Find where the given text appears and provide that cell's center as (x, y) coordinate. 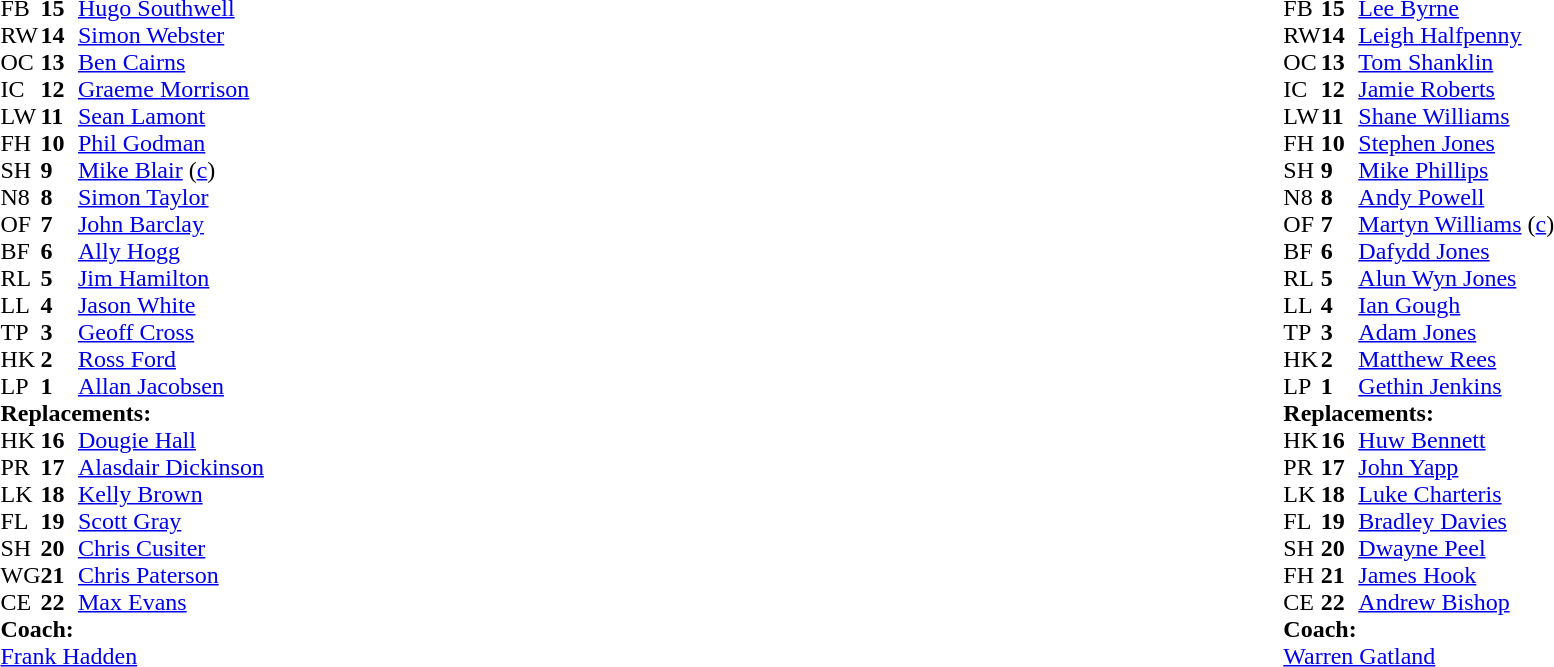
Dwayne Peel (1456, 548)
Dafydd Jones (1456, 252)
Alasdair Dickinson (171, 468)
Kelly Brown (171, 494)
Alun Wyn Jones (1456, 278)
Luke Charteris (1456, 494)
Mike Blair (c) (171, 170)
Leigh Halfpenny (1456, 36)
Adam Jones (1456, 332)
Chris Cusiter (171, 548)
Huw Bennett (1456, 440)
Chris Paterson (171, 576)
Simon Webster (171, 36)
Ally Hogg (171, 252)
Tom Shanklin (1456, 62)
Martyn Williams (c) (1456, 224)
WG (20, 576)
Stephen Jones (1456, 144)
Andrew Bishop (1456, 602)
Jamie Roberts (1456, 90)
Mike Phillips (1456, 170)
John Barclay (171, 224)
Gethin Jenkins (1456, 386)
Geoff Cross (171, 332)
Max Evans (171, 602)
Ben Cairns (171, 62)
Jim Hamilton (171, 278)
Andy Powell (1456, 198)
Phil Godman (171, 144)
Sean Lamont (171, 116)
James Hook (1456, 576)
Dougie Hall (171, 440)
Graeme Morrison (171, 90)
John Yapp (1456, 468)
Scott Gray (171, 522)
Matthew Rees (1456, 360)
Jason White (171, 306)
Simon Taylor (171, 198)
Ian Gough (1456, 306)
Shane Williams (1456, 116)
Allan Jacobsen (171, 386)
Bradley Davies (1456, 522)
Ross Ford (171, 360)
